Identify which cell holds the provided text, then report its (x, y) central coordinate. 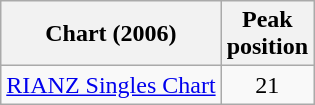
RIANZ Singles Chart (111, 85)
21 (267, 85)
Peakposition (267, 34)
Chart (2006) (111, 34)
